Scan for the cell matching the given text and deliver its [X, Y] coordinate at center. 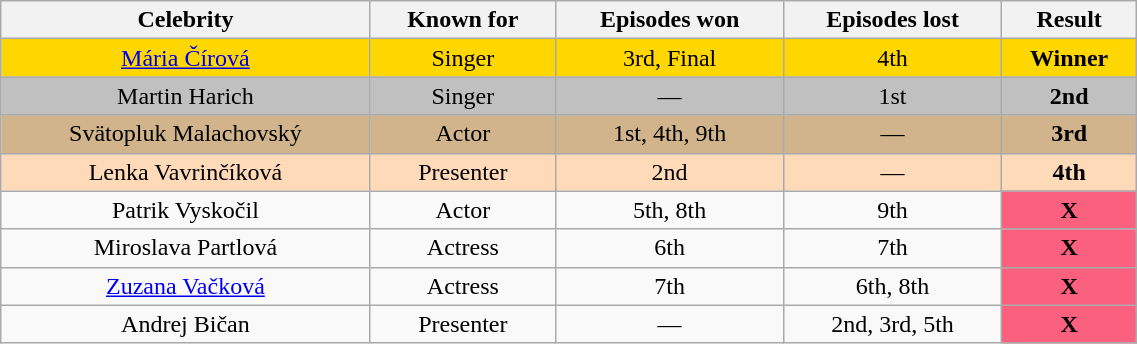
3rd, Final [670, 58]
Known for [463, 20]
Zuzana Vačková [186, 286]
1st, 4th, 9th [670, 134]
3rd [1068, 134]
6th, 8th [893, 286]
Result [1068, 20]
Celebrity [186, 20]
1st [893, 96]
9th [893, 210]
6th [670, 248]
Lenka Vavrinčíková [186, 172]
Winner [1068, 58]
Svätopluk Malachovský [186, 134]
Miroslava Partlová [186, 248]
Martin Harich [186, 96]
Andrej Bičan [186, 324]
Episodes won [670, 20]
2nd, 3rd, 5th [893, 324]
Episodes lost [893, 20]
Patrik Vyskočil [186, 210]
Mária Čírová [186, 58]
5th, 8th [670, 210]
